Determine the (X, Y) coordinate at the center of the cell enclosing the given text.  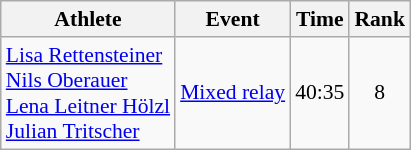
Time (320, 19)
8 (380, 93)
Rank (380, 19)
40:35 (320, 93)
Athlete (88, 19)
Lisa RettensteinerNils OberauerLena Leitner HölzlJulian Tritscher (88, 93)
Mixed relay (232, 93)
Event (232, 19)
